Find where the given text appears and provide that cell's center as (x, y) coordinate. 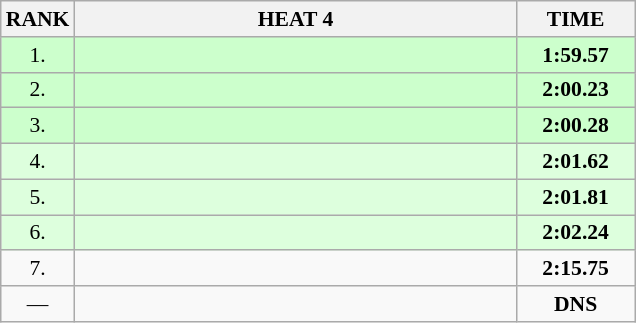
2:00.28 (576, 126)
7. (38, 269)
2:02.24 (576, 233)
TIME (576, 19)
5. (38, 197)
DNS (576, 304)
2:01.81 (576, 197)
2:15.75 (576, 269)
2. (38, 90)
2:01.62 (576, 162)
3. (38, 126)
1:59.57 (576, 55)
2:00.23 (576, 90)
1. (38, 55)
— (38, 304)
HEAT 4 (295, 19)
RANK (38, 19)
6. (38, 233)
4. (38, 162)
